Extract the [x, y] coordinate from the center of the cell holding the provided text.  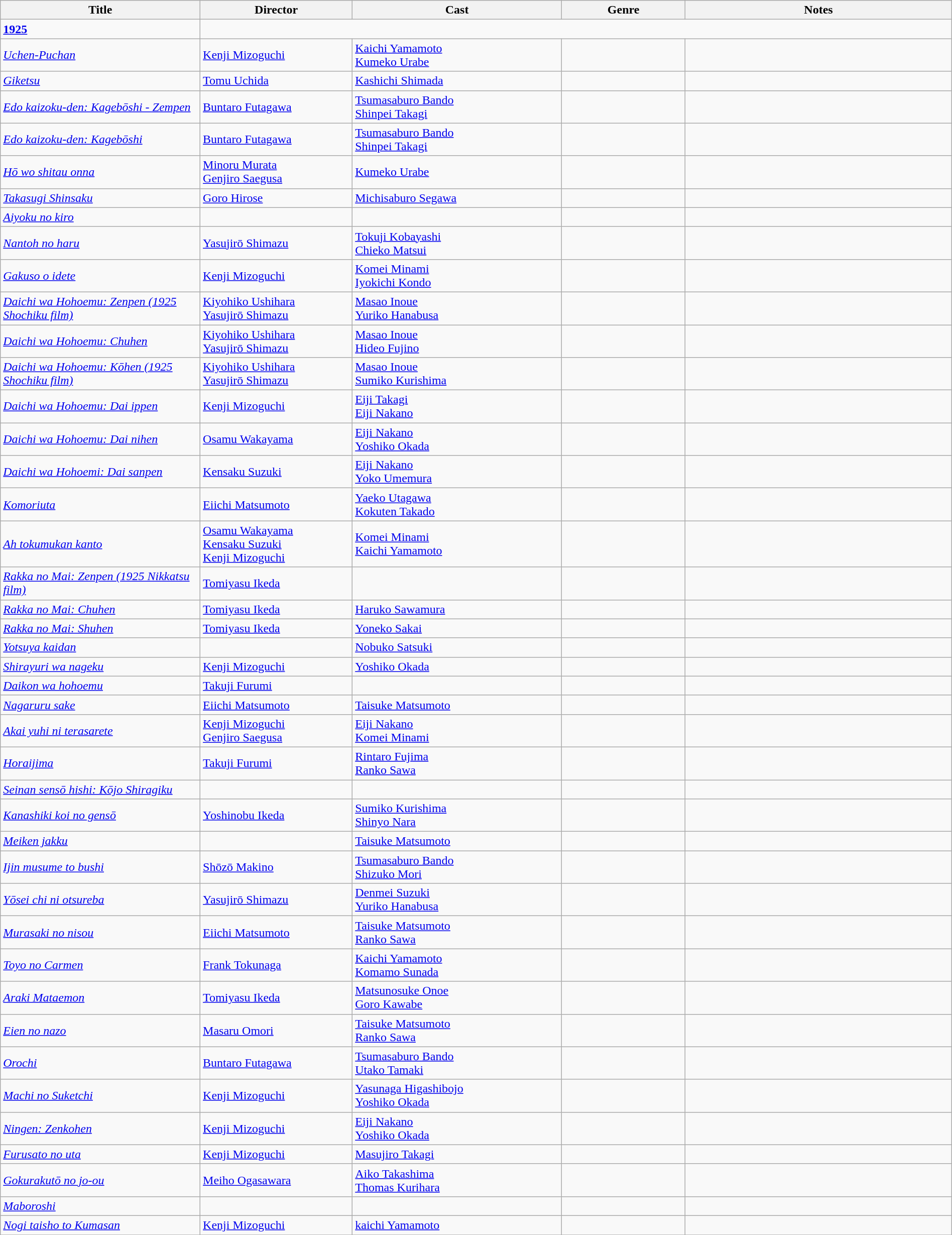
1925 [100, 29]
Daichi wa Hohoemu: Chuhen [100, 341]
Yoneko Sakai [457, 628]
Cast [457, 10]
Daichi wa Hohoemu: Dai ippen [100, 407]
Daikon wa hohoemu [100, 686]
Kensaku Suzuki [276, 472]
Uchen-Puchan [100, 55]
Matsunosuke OnoeGoro Kawabe [457, 997]
Genre [623, 10]
Yasunaga HigashibojoYoshiko Okada [457, 1096]
Meiken jakku [100, 841]
Minoru MurataGenjiro Saegusa [276, 172]
Eiji TakagiEiji Nakano [457, 407]
Nantoh no haru [100, 243]
Yoshinobu Ikeda [276, 816]
Kashichi Shimada [457, 81]
Title [100, 10]
Notes [818, 10]
Masaru Omori [276, 1031]
Giketsu [100, 81]
Kumeko Urabe [457, 172]
Akai yuhi ni terasarete [100, 730]
Aiyoku no kiro [100, 217]
Horaijima [100, 763]
Edo kaizoku-den: Kagebōshi - Zempen [100, 106]
Seinan sensō hishi: Kōjo Shiragiku [100, 789]
Nobuko Satsuki [457, 647]
kaichi Yamamoto [457, 1225]
Haruko Sawamura [457, 609]
Denmei SuzukiYuriko Hanabusa [457, 900]
Komoriuta [100, 504]
Shōzō Makino [276, 867]
Tokuji KobayashiChieko Matsui [457, 243]
Tsumasaburo BandoShizuko Mori [457, 867]
Kaichi YamamotoKumeko Urabe [457, 55]
Daichi wa Hohoemu: Dai nihen [100, 439]
Kenji MizoguchiGenjiro Saegusa [276, 730]
Tomu Uchida [276, 81]
Nagaruru sake [100, 705]
Ah tokumukan kanto [100, 544]
Eien no nazo [100, 1031]
Masao InoueHideo Fujino [457, 341]
Yotsuya kaidan [100, 647]
Osamu Wakayama [276, 439]
Masao InoueSumiko Kurishima [457, 374]
Edo kaizoku-den: Kagebōshi [100, 140]
Takasugi Shinsaku [100, 198]
Toyo no Carmen [100, 965]
Masujiro Takagi [457, 1154]
Tsumasaburo BandoUtako Tamaki [457, 1063]
Komei MinamiIyokichi Kondo [457, 275]
Nogi taisho to Kumasan [100, 1225]
Rakka no Mai: Chuhen [100, 609]
Daichi wa Hohoemu: Kōhen (1925 Shochiku film) [100, 374]
Sumiko KurishimaShinyo Nara [457, 816]
Araki Mataemon [100, 997]
Kaichi YamamotoKomamo Sunada [457, 965]
Yoshiko Okada [457, 666]
Shirayuri wa nageku [100, 666]
Orochi [100, 1063]
Daichi wa Hohoemi: Dai sanpen [100, 472]
Meiho Ogasawara [276, 1180]
Daichi wa Hohoemu: Zenpen (1925 Shochiku film) [100, 308]
Ningen: Zenkohen [100, 1128]
Hō wo shitau onna [100, 172]
Frank Tokunaga [276, 965]
Michisaburo Segawa [457, 198]
Machi no Suketchi [100, 1096]
Aiko TakashimaThomas Kurihara [457, 1180]
Osamu WakayamaKensaku SuzukiKenji Mizoguchi [276, 544]
Director [276, 10]
Gokurakutō no jo-ou [100, 1180]
Eiji NakanoYoko Umemura [457, 472]
Rakka no Mai: Shuhen [100, 628]
Murasaki no nisou [100, 932]
Ijin musume to bushi [100, 867]
Yōsei chi ni otsureba [100, 900]
Yaeko UtagawaKokuten Takado [457, 504]
Gakuso o idete [100, 275]
Rakka no Mai: Zenpen (1925 Nikkatsu film) [100, 584]
Furusato no uta [100, 1154]
Goro Hirose [276, 198]
Kanashiki koi no gensō [100, 816]
Eiji NakanoKomei Minami [457, 730]
Komei MinamiKaichi Yamamoto [457, 544]
Rintaro FujimaRanko Sawa [457, 763]
Masao InoueYuriko Hanabusa [457, 308]
Maboroshi [100, 1206]
